Detect which cell encompasses the target text, then output its [X, Y] center coordinate. 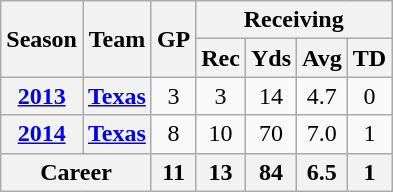
6.5 [322, 172]
10 [221, 134]
0 [369, 96]
Season [42, 39]
4.7 [322, 96]
TD [369, 58]
13 [221, 172]
2013 [42, 96]
Team [116, 39]
Yds [270, 58]
GP [173, 39]
Career [76, 172]
2014 [42, 134]
7.0 [322, 134]
70 [270, 134]
14 [270, 96]
11 [173, 172]
Avg [322, 58]
8 [173, 134]
84 [270, 172]
Rec [221, 58]
Receiving [294, 20]
